For the text-containing cell, return its midpoint in [x, y] coordinate format. 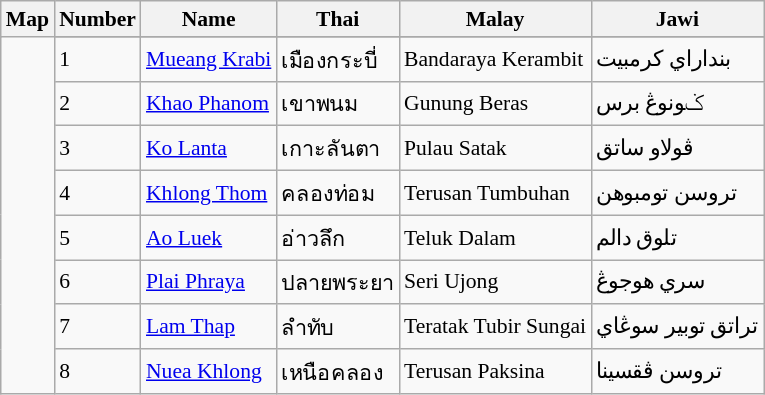
Terusan Tumbuhan [495, 194]
تراتق توبير سوڠاي [677, 328]
6 [98, 282]
Name [208, 19]
Jawi [677, 19]
Khao Phanom [208, 104]
تلوق دالم [677, 238]
Pulau Satak [495, 148]
เขาพนม [338, 104]
Teluk Dalam [495, 238]
Thai [338, 19]
1 [98, 60]
คลองท่อม [338, 194]
ڤولاو ساتق [677, 148]
เหนือคลอง [338, 372]
Mueang Krabi [208, 60]
5 [98, 238]
Ko Lanta [208, 148]
Plai Phraya [208, 282]
ݢونوڠ برس [677, 104]
Teratak Tubir Sungai [495, 328]
تروسن ڤقسينا [677, 372]
Terusan Paksina [495, 372]
بنداراي کرمبيت [677, 60]
4 [98, 194]
ลำทับ [338, 328]
2 [98, 104]
Malay [495, 19]
เมืองกระบี่ [338, 60]
Lam Thap [208, 328]
سري هوجوڠ [677, 282]
ปลายพระยา [338, 282]
7 [98, 328]
Ao Luek [208, 238]
อ่าวลึก [338, 238]
Map [28, 19]
Nuea Khlong [208, 372]
Bandaraya Kerambit [495, 60]
3 [98, 148]
เกาะลันตา [338, 148]
تروسن تومبوهن [677, 194]
Number [98, 19]
Gunung Beras [495, 104]
Seri Ujong [495, 282]
Khlong Thom [208, 194]
8 [98, 372]
